Determine the [X, Y] coordinate at the center of the cell enclosing the given text.  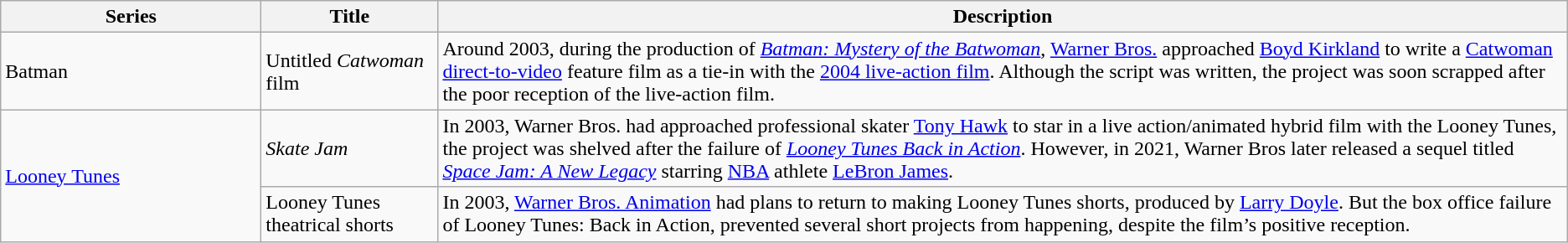
Looney Tunes [131, 176]
Description [1003, 17]
Series [131, 17]
Batman [131, 71]
Skate Jam [350, 148]
Untitled Catwoman film [350, 71]
Title [350, 17]
Looney Tunes theatrical shorts [350, 215]
